Scan for the cell matching the given text and deliver its (X, Y) coordinate at center. 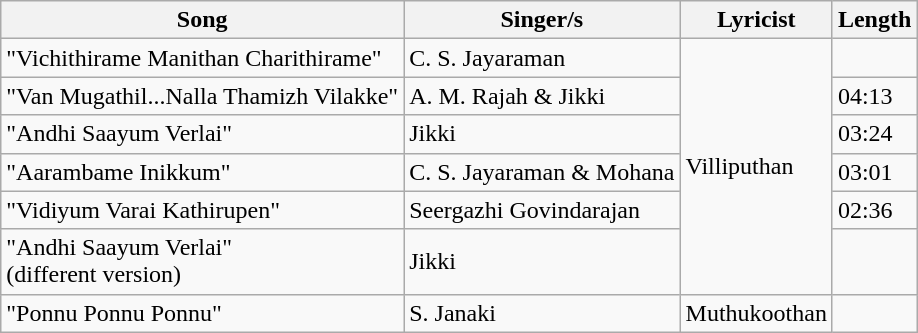
03:01 (874, 172)
S. Janaki (542, 313)
"Van Mugathil...Nalla Thamizh Vilakke" (202, 96)
Song (202, 20)
Lyricist (756, 20)
Villiputhan (756, 166)
C. S. Jayaraman & Mohana (542, 172)
03:24 (874, 134)
02:36 (874, 210)
"Vichithirame Manithan Charithirame" (202, 58)
"Andhi Saayum Verlai" (202, 134)
Length (874, 20)
A. M. Rajah & Jikki (542, 96)
"Aarambame Inikkum" (202, 172)
04:13 (874, 96)
C. S. Jayaraman (542, 58)
"Ponnu Ponnu Ponnu" (202, 313)
Singer/s (542, 20)
"Andhi Saayum Verlai"(different version) (202, 262)
Muthukoothan (756, 313)
Seergazhi Govindarajan (542, 210)
"Vidiyum Varai Kathirupen" (202, 210)
